Detect which cell encompasses the target text, then output its (X, Y) center coordinate. 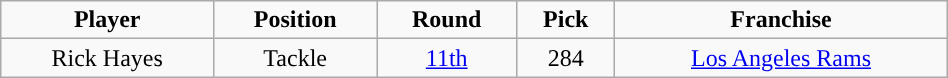
Los Angeles Rams (781, 58)
Pick (566, 20)
Tackle (296, 58)
11th (447, 58)
Player (108, 20)
284 (566, 58)
Round (447, 20)
Position (296, 20)
Franchise (781, 20)
Rick Hayes (108, 58)
